From the cell containing the given text, extract its center point as (x, y) coordinate. 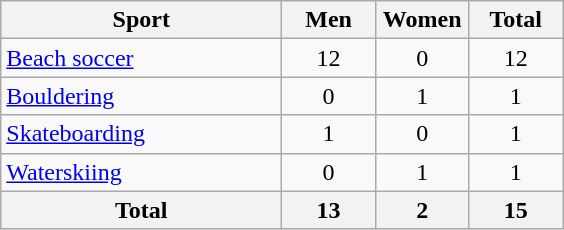
13 (329, 210)
Bouldering (142, 96)
Sport (142, 20)
15 (516, 210)
Waterskiing (142, 172)
2 (422, 210)
Beach soccer (142, 58)
Men (329, 20)
Women (422, 20)
Skateboarding (142, 134)
